Locate the cell with the specified text and output its (x, y) center coordinate. 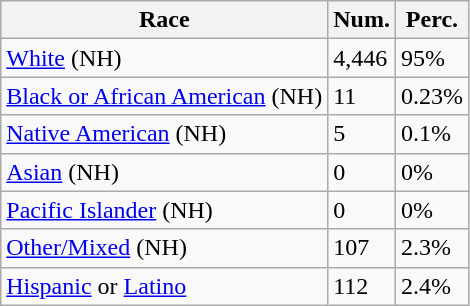
Native American (NH) (164, 134)
5 (362, 134)
4,446 (362, 58)
Black or African American (NH) (164, 96)
Num. (362, 20)
112 (362, 286)
107 (362, 248)
2.4% (432, 286)
Perc. (432, 20)
Asian (NH) (164, 172)
Race (164, 20)
Hispanic or Latino (164, 286)
White (NH) (164, 58)
11 (362, 96)
0.23% (432, 96)
95% (432, 58)
2.3% (432, 248)
Pacific Islander (NH) (164, 210)
Other/Mixed (NH) (164, 248)
0.1% (432, 134)
